Return the [x, y] coordinate for the center point of the cell that contains the specified text.  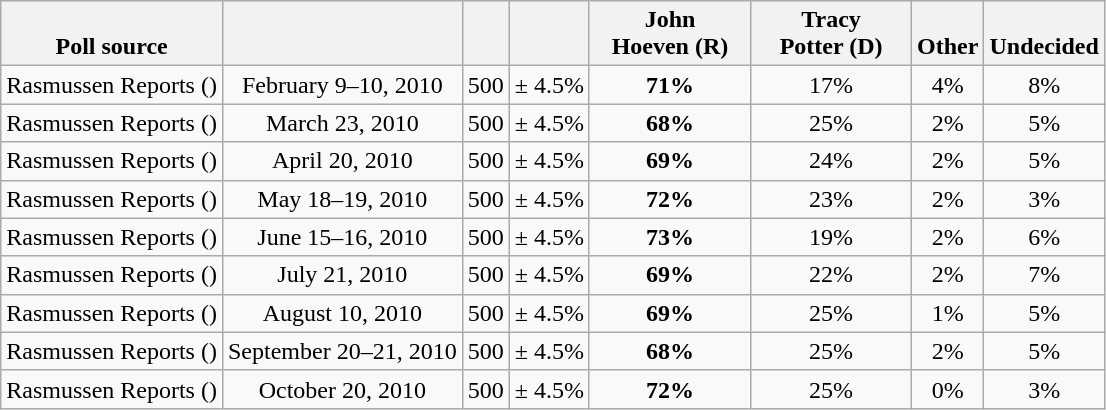
Other [948, 34]
23% [832, 199]
19% [832, 237]
73% [670, 237]
TracyPotter (D) [832, 34]
8% [1044, 85]
August 10, 2010 [342, 313]
1% [948, 313]
Poll source [112, 34]
17% [832, 85]
71% [670, 85]
JohnHoeven (R) [670, 34]
0% [948, 389]
6% [1044, 237]
May 18–19, 2010 [342, 199]
4% [948, 85]
March 23, 2010 [342, 123]
24% [832, 161]
22% [832, 275]
Undecided [1044, 34]
7% [1044, 275]
February 9–10, 2010 [342, 85]
April 20, 2010 [342, 161]
June 15–16, 2010 [342, 237]
September 20–21, 2010 [342, 351]
October 20, 2010 [342, 389]
July 21, 2010 [342, 275]
